Find where the given text appears and provide that cell's center as [x, y] coordinate. 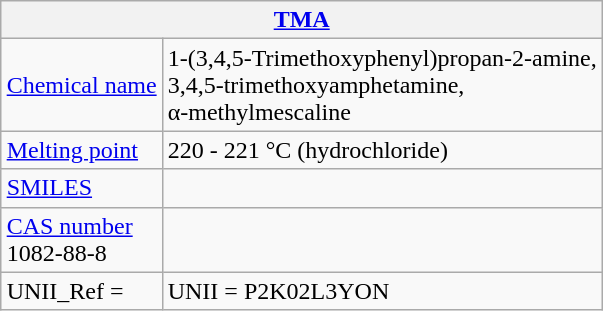
CAS number1082-88-8 [82, 240]
UNII_Ref = [82, 291]
UNII = P2K02L3YON [382, 291]
SMILES [82, 188]
Chemical name [82, 85]
TMA [302, 20]
Melting point [82, 150]
1-(3,4,5-Trimethoxyphenyl)propan-2-amine,3,4,5-trimethoxyamphetamine,α-methylmescaline [382, 85]
220 - 221 °C (hydrochloride) [382, 150]
